Extract the [X, Y] coordinate from the center of the cell holding the provided text.  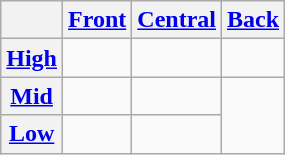
Low [32, 134]
Mid [32, 96]
Back [254, 20]
High [32, 58]
Front [98, 20]
Central [177, 20]
